Return the (x, y) coordinate for the center point of the cell that contains the specified text.  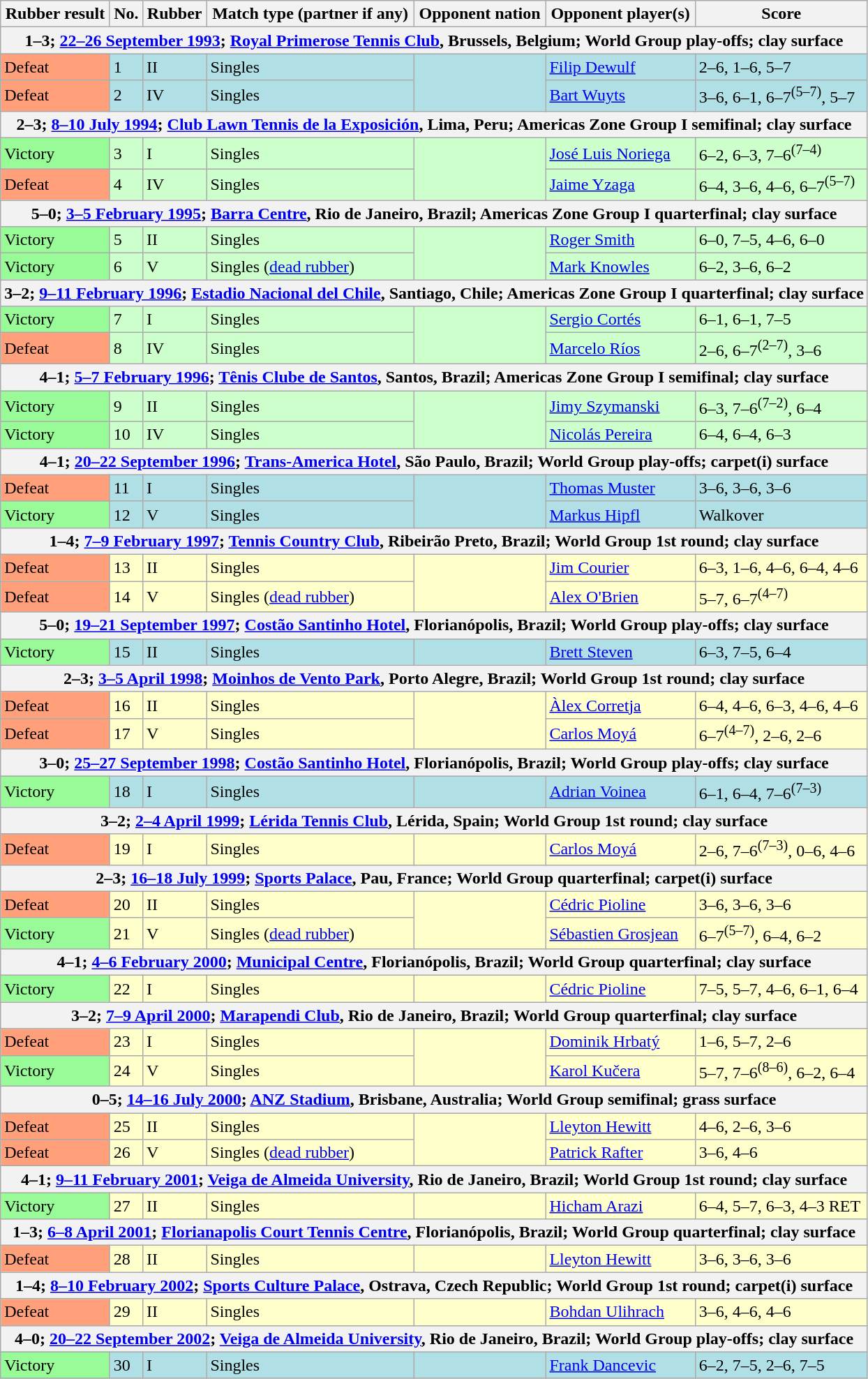
3–2; 7–9 April 2000; Marapendi Club, Rio de Janeiro, Brazil; World Group quarterfinal; clay surface (434, 1015)
Filip Dewulf (620, 67)
1–3; 22–26 September 1993; Royal Primerose Tennis Club, Brussels, Belgium; World Group play-offs; clay surface (434, 40)
30 (126, 1365)
1–6, 5–7, 2–6 (781, 1042)
5–0; 19–21 September 1997; Costão Santinho Hotel, Florianópolis, Brazil; World Group play-offs; clay surface (434, 625)
11 (126, 488)
6–7(5–7), 6–4, 6–2 (781, 934)
18 (126, 791)
2–3; 3–5 April 1998; Moinhos de Vento Park, Porto Alegre, Brazil; World Group 1st round; clay surface (434, 678)
Hicham Arazi (620, 1206)
6–4, 6–4, 6–3 (781, 435)
3–2; 9–11 February 1996; Estadio Nacional del Chile, Santiago, Chile; Americas Zone Group I quarterfinal; clay surface (434, 293)
Bohdan Ulihrach (620, 1312)
6–3, 7–6(7–2), 6–4 (781, 406)
7–5, 5–7, 4–6, 6–1, 6–4 (781, 989)
Jim Courier (620, 567)
4–1; 9–11 February 2001; Veiga de Almeida University, Rio de Janeiro, Brazil; World Group 1st round; clay surface (434, 1179)
Opponent nation (480, 14)
5–0; 3–5 February 1995; Barra Centre, Rio de Janeiro, Brazil; Americas Zone Group I quarterfinal; clay surface (434, 214)
16 (126, 705)
23 (126, 1042)
2–3; 16–18 July 1999; Sports Palace, Pau, France; World Group quarterfinal; carpet(i) surface (434, 878)
19 (126, 850)
Marcelo Ríos (620, 349)
6 (126, 267)
3–2; 2–4 April 1999; Lérida Tennis Club, Lérida, Spain; World Group 1st round; clay surface (434, 820)
24 (126, 1071)
4–0; 20–22 September 2002; Veiga de Almeida University, Rio de Janeiro, Brazil; World Group play-offs; clay surface (434, 1339)
Rubber result (55, 14)
Sébastien Grosjean (620, 934)
No. (126, 14)
Nicolás Pereira (620, 435)
Roger Smith (620, 240)
Match type (partner if any) (310, 14)
4–1; 5–7 February 1996; Tênis Clube de Santos, Santos, Brazil; Americas Zone Group I semifinal; clay surface (434, 378)
Walkover (781, 514)
22 (126, 989)
17 (126, 734)
2–6, 7–6(7–3), 0–6, 4–6 (781, 850)
1–4; 8–10 February 2002; Sports Culture Palace, Ostrava, Czech Republic; World Group 1st round; carpet(i) surface (434, 1285)
Dominik Hrbatý (620, 1042)
Mark Knowles (620, 267)
Adrian Voinea (620, 791)
Sergio Cortés (620, 320)
6–2, 3–6, 6–2 (781, 267)
6–2, 7–5, 2–6, 7–5 (781, 1365)
Bart Wuyts (620, 96)
27 (126, 1206)
3–6, 4–6 (781, 1153)
José Luis Noriega (620, 154)
5–7, 6–7(4–7) (781, 597)
Rubber (174, 14)
2–6, 1–6, 5–7 (781, 67)
6–4, 5–7, 6–3, 4–3 RET (781, 1206)
Patrick Rafter (620, 1153)
1–3; 6–8 April 2001; Florianapolis Court Tennis Centre, Florianópolis, Brazil; World Group quarterfinal; clay surface (434, 1232)
3–6, 4–6, 4–6 (781, 1312)
6–3, 1–6, 4–6, 6–4, 4–6 (781, 567)
4–1; 20–22 September 1996; Trans-America Hotel, São Paulo, Brazil; World Group play-offs; carpet(i) surface (434, 461)
9 (126, 406)
2 (126, 96)
1–4; 7–9 February 1997; Tennis Country Club, Ribeirão Preto, Brazil; World Group 1st round; clay surface (434, 541)
10 (126, 435)
6–7(4–7), 2–6, 2–6 (781, 734)
4 (126, 184)
3–6, 6–1, 6–7(5–7), 5–7 (781, 96)
Frank Dancevic (620, 1365)
4–1; 4–6 February 2000; Municipal Centre, Florianópolis, Brazil; World Group quarterfinal; clay surface (434, 962)
13 (126, 567)
2–6, 6–7(2–7), 3–6 (781, 349)
6–3, 7–5, 6–4 (781, 652)
5 (126, 240)
5–7, 7–6(8–6), 6–2, 6–4 (781, 1071)
Brett Steven (620, 652)
Thomas Muster (620, 488)
Score (781, 14)
4–6, 2–6, 3–6 (781, 1126)
6–1, 6–4, 7–6(7–3) (781, 791)
25 (126, 1126)
7 (126, 320)
26 (126, 1153)
28 (126, 1259)
8 (126, 349)
6–4, 3–6, 4–6, 6–7(5–7) (781, 184)
2–3; 8–10 July 1994; Club Lawn Tennis de la Exposición, Lima, Peru; Americas Zone Group I semifinal; clay surface (434, 124)
6–0, 7–5, 4–6, 6–0 (781, 240)
14 (126, 597)
12 (126, 514)
6–2, 6–3, 7–6(7–4) (781, 154)
21 (126, 934)
6–1, 6–1, 7–5 (781, 320)
Jaime Yzaga (620, 184)
15 (126, 652)
29 (126, 1312)
3–0; 25–27 September 1998; Costão Santinho Hotel, Florianópolis, Brazil; World Group play-offs; clay surface (434, 763)
Àlex Corretja (620, 705)
3 (126, 154)
Opponent player(s) (620, 14)
Karol Kučera (620, 1071)
Alex O'Brien (620, 597)
Jimy Szymanski (620, 406)
6–4, 4–6, 6–3, 4–6, 4–6 (781, 705)
20 (126, 904)
0–5; 14–16 July 2000; ANZ Stadium, Brisbane, Australia; World Group semifinal; grass surface (434, 1100)
Markus Hipfl (620, 514)
1 (126, 67)
